From the cell containing the given text, extract its center point as (x, y) coordinate. 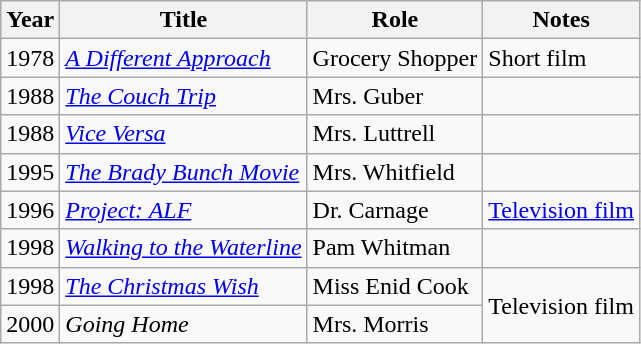
Miss Enid Cook (395, 286)
Mrs. Luttrell (395, 134)
Going Home (184, 324)
Notes (562, 20)
1996 (30, 210)
A Different Approach (184, 58)
Dr. Carnage (395, 210)
Mrs. Whitfield (395, 172)
2000 (30, 324)
Title (184, 20)
The Christmas Wish (184, 286)
Grocery Shopper (395, 58)
1995 (30, 172)
The Couch Trip (184, 96)
Walking to the Waterline (184, 248)
Mrs. Morris (395, 324)
Mrs. Guber (395, 96)
Pam Whitman (395, 248)
Short film (562, 58)
Role (395, 20)
Year (30, 20)
Vice Versa (184, 134)
The Brady Bunch Movie (184, 172)
1978 (30, 58)
Project: ALF (184, 210)
